Extract the [X, Y] coordinate from the center of the cell holding the provided text.  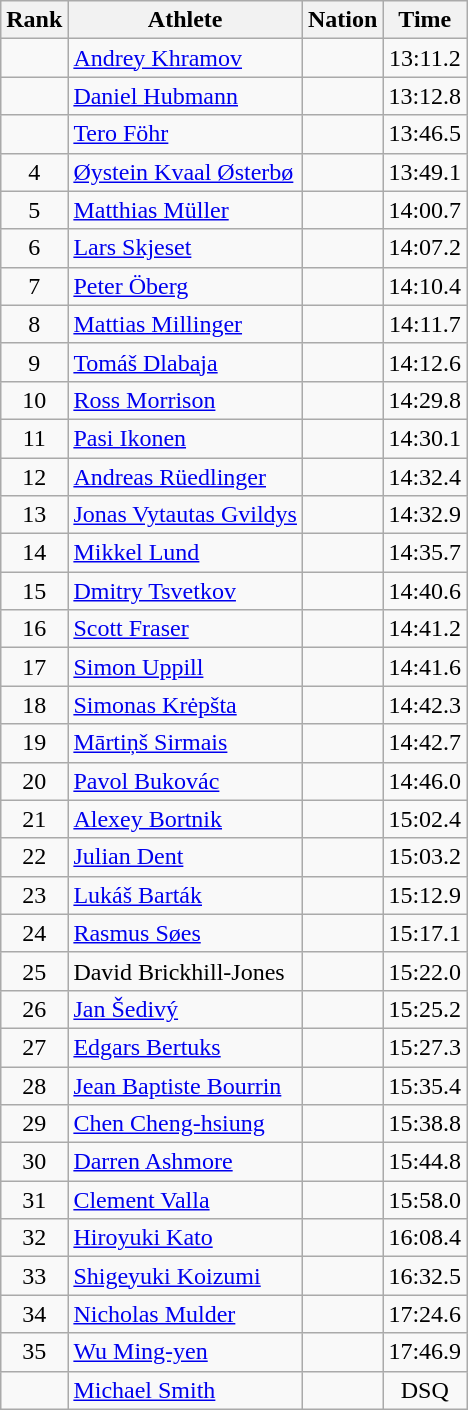
Chen Cheng-hsiung [186, 1124]
15:58.0 [425, 1200]
Lukáš Barták [186, 895]
Scott Fraser [186, 629]
26 [34, 1009]
18 [34, 705]
15:27.3 [425, 1047]
4 [34, 172]
27 [34, 1047]
15:17.1 [425, 933]
17 [34, 667]
Lars Skjeset [186, 248]
Clement Valla [186, 1200]
34 [34, 1314]
14:35.7 [425, 553]
24 [34, 933]
Daniel Hubmann [186, 96]
14 [34, 553]
14:32.9 [425, 515]
14:07.2 [425, 248]
Mārtiņš Sirmais [186, 743]
14:11.7 [425, 324]
Andrey Khramov [186, 58]
Time [425, 20]
10 [34, 400]
Nicholas Mulder [186, 1314]
28 [34, 1085]
29 [34, 1124]
14:41.2 [425, 629]
32 [34, 1238]
Mikkel Lund [186, 553]
14:42.7 [425, 743]
14:12.6 [425, 362]
Øystein Kvaal Østerbø [186, 172]
16 [34, 629]
15:35.4 [425, 1085]
30 [34, 1162]
Rank [34, 20]
15 [34, 591]
15:22.0 [425, 971]
7 [34, 286]
22 [34, 857]
Rasmus Søes [186, 933]
15:44.8 [425, 1162]
Tero Föhr [186, 134]
Dmitry Tsvetkov [186, 591]
16:08.4 [425, 1238]
Alexey Bortnik [186, 819]
15:12.9 [425, 895]
14:32.4 [425, 477]
14:46.0 [425, 781]
Ross Morrison [186, 400]
14:30.1 [425, 438]
19 [34, 743]
13:11.2 [425, 58]
DSQ [425, 1390]
21 [34, 819]
13:12.8 [425, 96]
Mattias Millinger [186, 324]
Julian Dent [186, 857]
13:49.1 [425, 172]
Jean Baptiste Bourrin [186, 1085]
Simon Uppill [186, 667]
Peter Öberg [186, 286]
13 [34, 515]
13:46.5 [425, 134]
14:40.6 [425, 591]
5 [34, 210]
11 [34, 438]
Andreas Rüedlinger [186, 477]
David Brickhill-Jones [186, 971]
14:29.8 [425, 400]
15:02.4 [425, 819]
14:42.3 [425, 705]
14:41.6 [425, 667]
20 [34, 781]
25 [34, 971]
33 [34, 1276]
31 [34, 1200]
Shigeyuki Koizumi [186, 1276]
12 [34, 477]
14:10.4 [425, 286]
14:00.7 [425, 210]
6 [34, 248]
Simonas Krėpšta [186, 705]
Nation [342, 20]
Michael Smith [186, 1390]
Pasi Ikonen [186, 438]
Edgars Bertuks [186, 1047]
Pavol Bukovác [186, 781]
15:38.8 [425, 1124]
15:03.2 [425, 857]
15:25.2 [425, 1009]
Darren Ashmore [186, 1162]
16:32.5 [425, 1276]
35 [34, 1352]
17:24.6 [425, 1314]
Hiroyuki Kato [186, 1238]
8 [34, 324]
Wu Ming-yen [186, 1352]
9 [34, 362]
Matthias Müller [186, 210]
Jan Šedivý [186, 1009]
23 [34, 895]
Jonas Vytautas Gvildys [186, 515]
Athlete [186, 20]
Tomáš Dlabaja [186, 362]
17:46.9 [425, 1352]
